Provide the (X, Y) coordinate of the cell's center where the given text is located.  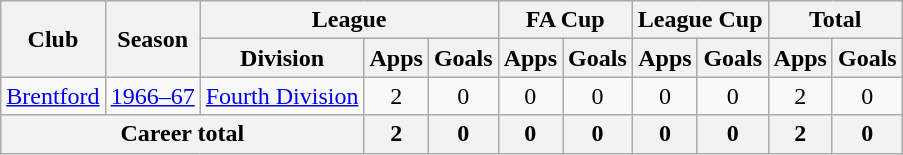
Career total (182, 134)
Club (53, 39)
Total (835, 20)
Fourth Division (282, 96)
League (349, 20)
1966–67 (152, 96)
League Cup (700, 20)
Division (282, 58)
Brentford (53, 96)
FA Cup (565, 20)
Season (152, 39)
